Return [x, y] of the center of cell containing provided text 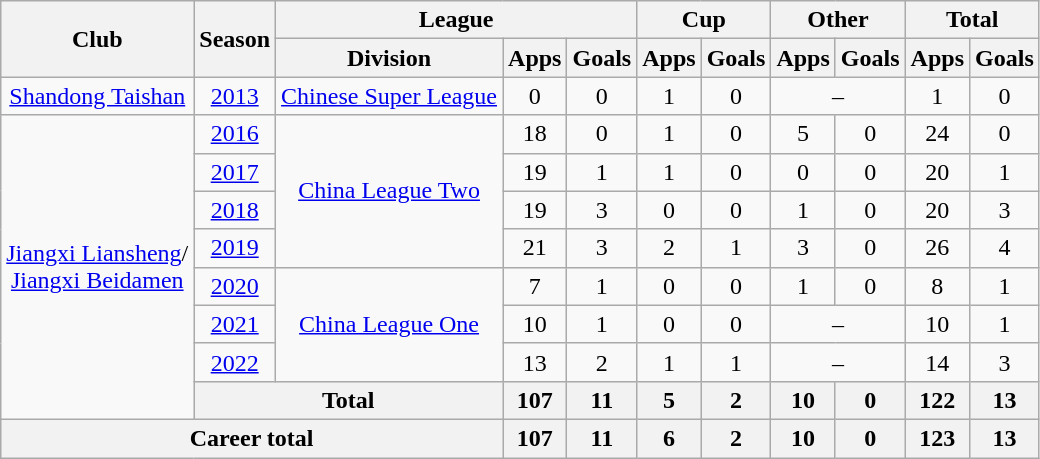
2017 [235, 172]
Other [838, 20]
24 [937, 134]
China League One [390, 324]
14 [937, 362]
4 [1005, 248]
Jiangxi Liansheng/Jiangxi Beidamen [98, 267]
2019 [235, 248]
Shandong Taishan [98, 96]
Division [390, 58]
Cup [704, 20]
7 [535, 286]
2022 [235, 362]
26 [937, 248]
2021 [235, 324]
18 [535, 134]
Chinese Super League [390, 96]
Season [235, 39]
122 [937, 400]
21 [535, 248]
2016 [235, 134]
Club [98, 39]
8 [937, 286]
League [456, 20]
China League Two [390, 191]
6 [669, 438]
123 [937, 438]
Career total [252, 438]
2018 [235, 210]
2020 [235, 286]
2013 [235, 96]
